Detect which cell encompasses the target text, then output its (x, y) center coordinate. 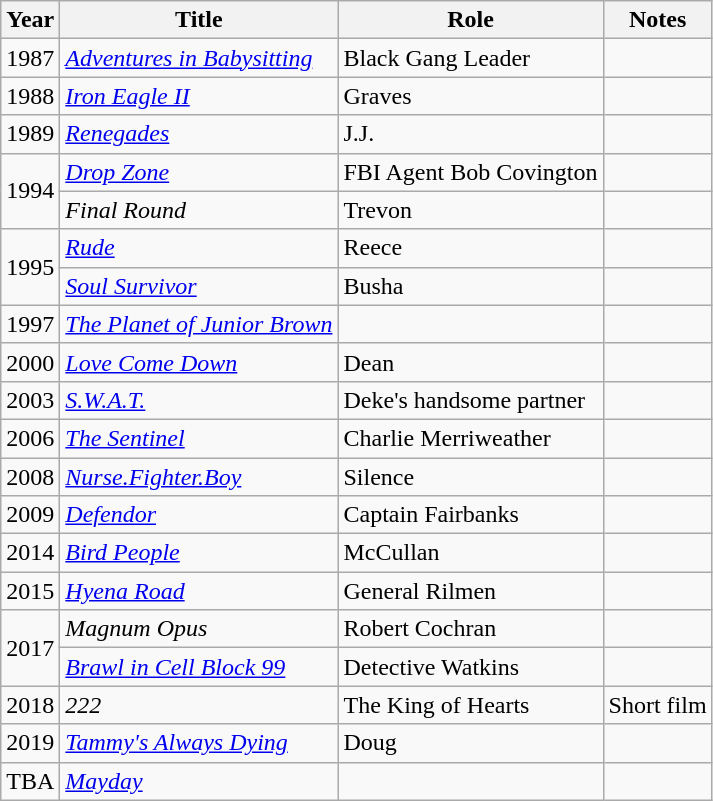
Deke's handsome partner (470, 400)
The Planet of Junior Brown (199, 324)
Iron Eagle II (199, 96)
2003 (30, 400)
1989 (30, 134)
2018 (30, 705)
Renegades (199, 134)
2006 (30, 438)
The King of Hearts (470, 705)
S.W.A.T. (199, 400)
Detective Watkins (470, 667)
Black Gang Leader (470, 58)
TBA (30, 781)
Magnum Opus (199, 629)
Nurse.Fighter.Boy (199, 477)
Love Come Down (199, 362)
2014 (30, 553)
Charlie Merriweather (470, 438)
The Sentinel (199, 438)
Role (470, 20)
General Rilmen (470, 591)
Bird People (199, 553)
Rude (199, 248)
Captain Fairbanks (470, 515)
2009 (30, 515)
Trevon (470, 210)
Mayday (199, 781)
Drop Zone (199, 172)
Adventures in Babysitting (199, 58)
Year (30, 20)
1994 (30, 191)
Reece (470, 248)
McCullan (470, 553)
1987 (30, 58)
1995 (30, 267)
Soul Survivor (199, 286)
Silence (470, 477)
2008 (30, 477)
Brawl in Cell Block 99 (199, 667)
Doug (470, 743)
Tammy's Always Dying (199, 743)
Final Round (199, 210)
2017 (30, 648)
Notes (658, 20)
222 (199, 705)
Robert Cochran (470, 629)
Dean (470, 362)
1997 (30, 324)
2000 (30, 362)
Busha (470, 286)
1988 (30, 96)
Graves (470, 96)
FBI Agent Bob Covington (470, 172)
Short film (658, 705)
Defendor (199, 515)
Hyena Road (199, 591)
2019 (30, 743)
J.J. (470, 134)
Title (199, 20)
2015 (30, 591)
